Capture the cell that displays the provided text and extract its [x, y] central coordinate. 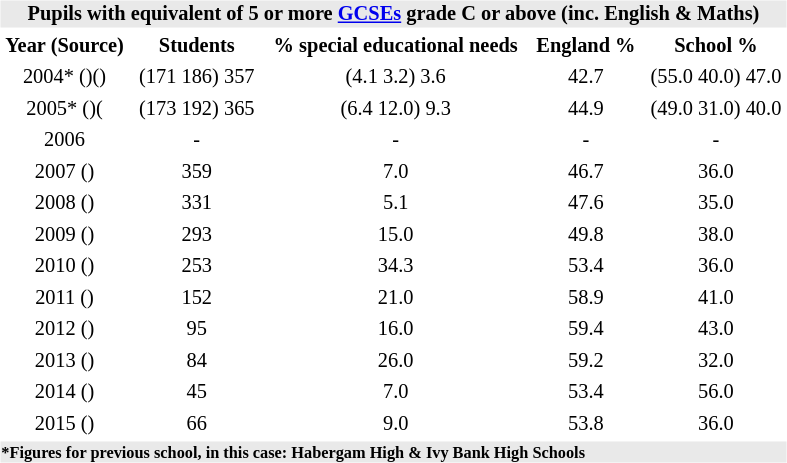
2004* ()() [64, 78]
School % [716, 46]
5.1 [396, 204]
(4.1 3.2) 3.6 [396, 78]
2005* ()( [64, 108]
47.6 [586, 204]
England % [586, 46]
2006 [64, 140]
34.3 [396, 266]
(171 186) 357 [197, 78]
38.0 [716, 234]
2013 () [64, 360]
59.4 [586, 330]
56.0 [716, 392]
*Figures for previous school, in this case: Habergam High & Ivy Bank High Schools [394, 452]
(6.4 12.0) 9.3 [396, 108]
Year (Source) [64, 46]
41.0 [716, 298]
46.7 [586, 172]
84 [197, 360]
Students [197, 46]
253 [197, 266]
95 [197, 330]
15.0 [396, 234]
2007 () [64, 172]
2010 () [64, 266]
49.8 [586, 234]
58.9 [586, 298]
(173 192) 365 [197, 108]
359 [197, 172]
2009 () [64, 234]
59.2 [586, 360]
(55.0 40.0) 47.0 [716, 78]
16.0 [396, 330]
32.0 [716, 360]
152 [197, 298]
21.0 [396, 298]
Pupils with equivalent of 5 or more GCSEs grade C or above (inc. English & Maths) [394, 14]
43.0 [716, 330]
53.8 [586, 424]
% special educational needs [396, 46]
(49.0 31.0) 40.0 [716, 108]
2012 () [64, 330]
331 [197, 204]
26.0 [396, 360]
66 [197, 424]
42.7 [586, 78]
35.0 [716, 204]
9.0 [396, 424]
2014 () [64, 392]
293 [197, 234]
2015 () [64, 424]
2011 () [64, 298]
2008 () [64, 204]
45 [197, 392]
44.9 [586, 108]
